Return [X, Y] of the center of cell containing provided text 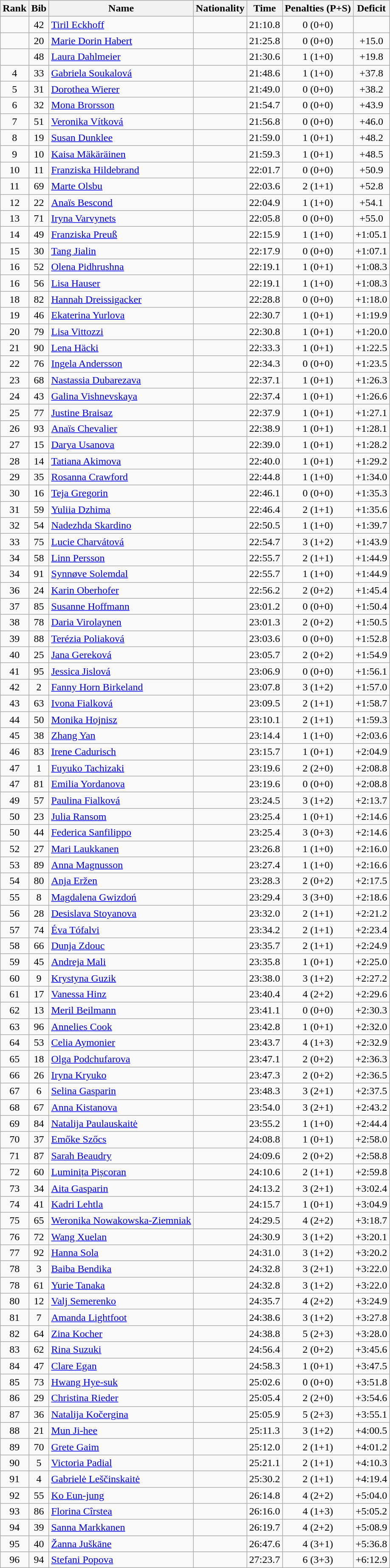
+2:37.5 [371, 1091]
23:27.4 [265, 865]
Marie Dorin Habert [121, 41]
Linn Persson [121, 558]
+1:59.3 [371, 720]
Wang Xuelan [121, 1237]
23:05.7 [265, 655]
+3:54.6 [371, 1398]
1 [39, 768]
23:43.7 [265, 1043]
Darya Usanova [121, 445]
Celia Aymonier [121, 1043]
Desislava Stoyanova [121, 913]
Teja Gregorin [121, 493]
3 [39, 1269]
+2:17.5 [371, 881]
Tiril Eckhoff [121, 25]
Tang Jialin [121, 251]
Hwang Hye-suk [121, 1382]
+3:47.5 [371, 1366]
+2:27.2 [371, 978]
21:30.6 [265, 57]
Emőke Szőcs [121, 1140]
+5:05.2 [371, 1512]
+38.2 [371, 89]
Meril Beilmann [121, 1011]
24:08.8 [265, 1140]
Magdalena Gwizdoń [121, 897]
23:01.3 [265, 622]
23:40.4 [265, 994]
+2:32.0 [371, 1027]
23:15.7 [265, 752]
23:38.0 [265, 978]
25:21.1 [265, 1463]
Veronika Vítková [121, 121]
22:17.9 [265, 251]
Kaisa Mäkäräinen [121, 154]
+3:04.9 [371, 1204]
Luminița Pișcoran [121, 1172]
+2:44.4 [371, 1123]
22:03.6 [265, 186]
Lucie Charvátová [121, 542]
Annelies Cook [121, 1027]
Penalties (P+S) [318, 8]
+5:08.9 [371, 1528]
24:30.9 [265, 1237]
+5:36.8 [371, 1544]
24:10.6 [265, 1172]
21:49.0 [265, 89]
22:30.7 [265, 315]
Sanna Markkanen [121, 1528]
+3:51.8 [371, 1382]
Hanna Sola [121, 1253]
25:05.4 [265, 1398]
25:30.2 [265, 1479]
+43.9 [371, 105]
Julia Ransom [121, 816]
23:35.8 [265, 962]
22:50.5 [265, 526]
23:34.2 [265, 929]
Tatiana Akimova [121, 461]
22:33.3 [265, 348]
+19.8 [371, 57]
22:46.1 [265, 493]
Zina Kocher [121, 1334]
22:05.8 [265, 219]
+2:03.6 [371, 736]
+1:35.6 [371, 510]
+2:21.2 [371, 913]
23:32.0 [265, 913]
26:16.0 [265, 1512]
Marte Olsbu [121, 186]
+2:36.5 [371, 1075]
Nadezhda Skardino [121, 526]
Olga Podchufarova [121, 1059]
Stefani Popova [121, 1560]
+1:05.1 [371, 235]
Žanna Juškāne [121, 1544]
Anja Eržen [121, 881]
Lisa Hauser [121, 283]
+1:29.2 [371, 461]
Valj Semerenko [121, 1301]
27:23.7 [265, 1560]
22:04.9 [265, 203]
22:37.9 [265, 412]
23:09.5 [265, 703]
23:55.2 [265, 1123]
Vanessa Hinz [121, 994]
+2:24.9 [371, 946]
+1:23.5 [371, 364]
Victoria Padial [121, 1463]
+3:45.6 [371, 1350]
+3:24.9 [371, 1301]
Susanne Hoffmann [121, 606]
22:28.8 [265, 299]
Rosanna Crawford [121, 477]
Olena Pidhrushna [121, 267]
24:58.3 [265, 1366]
23:06.9 [265, 671]
Irene Cadurisch [121, 752]
Rina Suzuki [121, 1350]
Grete Gaim [121, 1447]
23:24.5 [265, 800]
+1:35.3 [371, 493]
21:59.0 [265, 138]
+15.0 [371, 41]
+48.2 [371, 138]
+2:16.6 [371, 865]
Time [265, 8]
Florina Cîrstea [121, 1512]
+3:02.4 [371, 1188]
Christina Rieder [121, 1398]
Clare Egan [121, 1366]
Ko Eun-jung [121, 1495]
25:02.6 [265, 1382]
22:40.0 [265, 461]
Deficit [371, 8]
24:35.7 [265, 1301]
3 (0+3) [318, 833]
Iryna Kryuko [121, 1075]
Lisa Vittozzi [121, 332]
Daria Virolaynen [121, 622]
23:14.4 [265, 736]
21:54.7 [265, 105]
Laura Dahlmeier [121, 57]
4 (3+1) [318, 1544]
Gabrielė Leščinskaitė [121, 1479]
21:59.3 [265, 154]
+1:52.8 [371, 639]
+1:20.0 [371, 332]
+3:20.2 [371, 1253]
+48.5 [371, 154]
23:35.7 [265, 946]
22:34.3 [265, 364]
+1:19.9 [371, 315]
Monika Hojnisz [121, 720]
23:26.8 [265, 849]
Mona Brorsson [121, 105]
+1:57.0 [371, 687]
Anna Magnusson [121, 865]
+2:30.3 [371, 1011]
23:28.3 [265, 881]
24:31.0 [265, 1253]
2 [39, 687]
+1:22.5 [371, 348]
Jana Gereková [121, 655]
Rank [14, 8]
23:48.3 [265, 1091]
Anna Kistanova [121, 1107]
Justine Braisaz [121, 412]
Kadri Lehtla [121, 1204]
+1:58.7 [371, 703]
Anaïs Chevalier [121, 428]
Andreja Mali [121, 962]
Nastassia Dubarezava [121, 380]
+1:39.7 [371, 526]
Franziska Hildebrand [121, 170]
Natalija Kočergina [121, 1414]
+4:10.3 [371, 1463]
Gabriela Soukalová [121, 73]
23:41.1 [265, 1011]
Fanny Horn Birkeland [121, 687]
Lena Häcki [121, 348]
26:19.7 [265, 1528]
Franziska Preuß [121, 235]
+2:32.9 [371, 1043]
22:37.1 [265, 380]
Mari Laukkanen [121, 849]
3 (3+0) [318, 897]
22:46.4 [265, 510]
22:15.9 [265, 235]
+50.9 [371, 170]
+1:28.2 [371, 445]
+54.1 [371, 203]
25:11.3 [265, 1430]
26:14.8 [265, 1495]
+4:19.4 [371, 1479]
+1:50.4 [371, 606]
Fuyuko Tachizaki [121, 768]
Terézia Poliaková [121, 639]
24:38.6 [265, 1317]
6 (3+3) [318, 1560]
24:09.6 [265, 1156]
23:03.6 [265, 639]
23:47.1 [265, 1059]
Aita Gasparin [121, 1188]
+4:00.5 [371, 1430]
+55.0 [371, 219]
+46.0 [371, 121]
24:29.5 [265, 1220]
Baiba Bendika [121, 1269]
22:01.7 [265, 170]
Natalija Paulauskaitė [121, 1123]
+2:23.4 [371, 929]
21:48.6 [265, 73]
+4:01.2 [371, 1447]
Karin Oberhofer [121, 590]
+3:55.1 [371, 1414]
+2:29.6 [371, 994]
23:54.0 [265, 1107]
+2:16.0 [371, 849]
+1:45.4 [371, 590]
Bib [39, 8]
+1:34.0 [371, 477]
Amanda Lightfoot [121, 1317]
+3:28.0 [371, 1334]
21:25.8 [265, 41]
+1:26.6 [371, 396]
+6:12.9 [371, 1560]
79 [39, 332]
Iryna Varvynets [121, 219]
Nationality [220, 8]
26:47.6 [265, 1544]
+2:04.9 [371, 752]
24:15.7 [265, 1204]
+1:18.0 [371, 299]
Galina Vishnevskaya [121, 396]
+2:58.8 [371, 1156]
+1:54.9 [371, 655]
17 [39, 994]
+2:25.0 [371, 962]
+2:13.7 [371, 800]
Jessica Jislová [121, 671]
21:10.8 [265, 25]
23:01.2 [265, 606]
Susan Dunklee [121, 138]
+1:27.1 [371, 412]
+3:18.7 [371, 1220]
24:38.8 [265, 1334]
23:07.8 [265, 687]
+2:59.8 [371, 1172]
25:05.9 [265, 1414]
Yuliia Dzhima [121, 510]
Federica Sanfilippo [121, 833]
Mun Ji-hee [121, 1430]
Anaïs Bescond [121, 203]
Hannah Dreissigacker [121, 299]
Synnøve Solemdal [121, 574]
25:12.0 [265, 1447]
Emilia Yordanova [121, 784]
Name [121, 8]
Yurie Tanaka [121, 1285]
Ivona Fialková [121, 703]
23:47.3 [265, 1075]
Zhang Yan [121, 736]
Selina Gasparin [121, 1091]
22:38.9 [265, 428]
+3:20.1 [371, 1237]
+5:04.0 [371, 1495]
+37.8 [371, 73]
+1:07.1 [371, 251]
21:56.8 [265, 121]
Krystyna Guzik [121, 978]
+1:26.3 [371, 380]
+1:28.1 [371, 428]
Dorothea Wierer [121, 89]
+3:27.8 [371, 1317]
Weronika Nowakowska-Ziemniak [121, 1220]
Dunja Zdouc [121, 946]
Ekaterina Yurlova [121, 315]
35 [39, 477]
22:56.2 [265, 590]
+2:36.3 [371, 1059]
22:30.8 [265, 332]
24:56.4 [265, 1350]
Paulina Fialková [121, 800]
22:44.8 [265, 477]
22:37.4 [265, 396]
48 [39, 57]
22:39.0 [265, 445]
+2:18.6 [371, 897]
+2:58.0 [371, 1140]
+1:43.9 [371, 542]
23:10.1 [265, 720]
Sarah Beaudry [121, 1156]
23:42.8 [265, 1027]
Éva Tófalvi [121, 929]
+1:50.5 [371, 622]
+52.8 [371, 186]
22:54.7 [265, 542]
51 [39, 121]
Ingela Andersson [121, 364]
+2:43.2 [371, 1107]
23:29.4 [265, 897]
+1:56.1 [371, 671]
24:13.2 [265, 1188]
